Scan for the cell matching the given text and deliver its [x, y] coordinate at center. 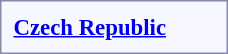
Czech Republic [90, 27]
